Determine the [x, y] coordinate at the center of the cell enclosing the given text.  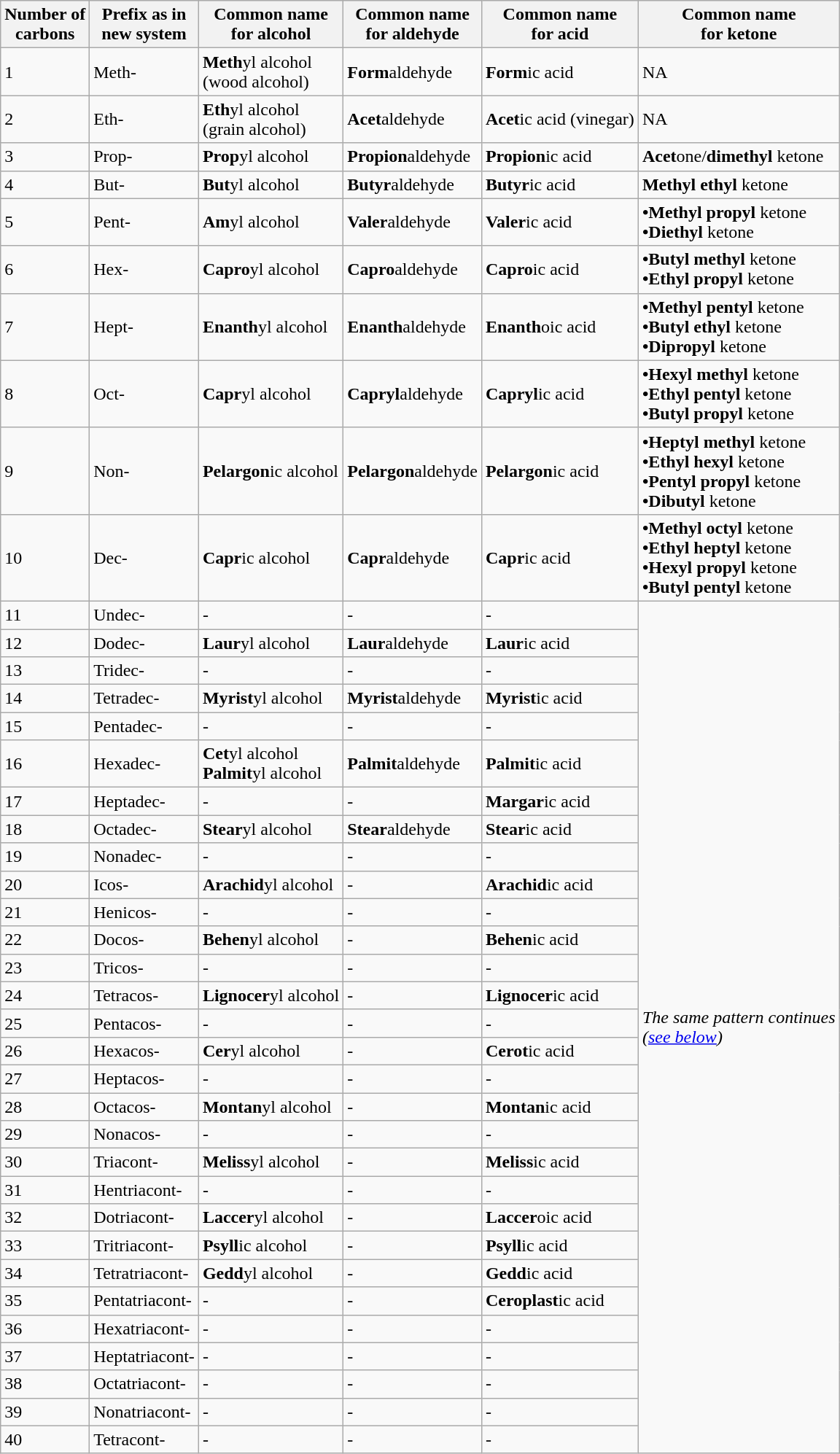
34 [45, 1273]
Enanthaldehyde [413, 327]
Butyric acid [560, 184]
Ceryl alcohol [271, 1051]
Dec- [144, 557]
Meth- [144, 71]
Melissic acid [560, 1162]
27 [45, 1078]
Cerotic acid [560, 1051]
39 [45, 1412]
Butyl alcohol [271, 184]
Common namefor alcohol [271, 25]
20 [45, 885]
Tricos- [144, 968]
Psyllic acid [560, 1245]
Heptatriacont- [144, 1356]
Myristaldehyde [413, 699]
12 [45, 642]
Heptacos- [144, 1078]
Butyraldehyde [413, 184]
2 [45, 120]
Non- [144, 471]
26 [45, 1051]
31 [45, 1190]
Amyl alcohol [271, 222]
Formaldehyde [413, 71]
Nonadec- [144, 857]
Arachidic acid [560, 885]
9 [45, 471]
Lauraldehyde [413, 642]
Capryl alcohol [271, 394]
Propionic acid [560, 157]
Pelargonic acid [560, 471]
36 [45, 1329]
•Methyl octyl ketone•Ethyl heptyl ketone•Hexyl propyl ketone•Butyl pentyl ketone [739, 557]
Arachidyl alcohol [271, 885]
Myristic acid [560, 699]
Methyl alcohol(wood alcohol) [271, 71]
Pentadec- [144, 726]
Lignoceric acid [560, 995]
7 [45, 327]
Caprylaldehyde [413, 394]
Enanthyl alcohol [271, 327]
The same pattern continues(see below) [739, 1027]
Heptadec- [144, 801]
30 [45, 1162]
14 [45, 699]
Hexacos- [144, 1051]
32 [45, 1218]
Geddyl alcohol [271, 1273]
Geddic acid [560, 1273]
Caprylic acid [560, 394]
Tritriacont- [144, 1245]
Pent- [144, 222]
Formic acid [560, 71]
Hexatriacont- [144, 1329]
Palmitaldehyde [413, 764]
Enanthoic acid [560, 327]
3 [45, 157]
Palmitic acid [560, 764]
•Butyl methyl ketone•Ethyl propyl ketone [739, 270]
Myristyl alcohol [271, 699]
38 [45, 1384]
Lacceroic acid [560, 1218]
Common namefor acid [560, 25]
Nonatriacont- [144, 1412]
Propyl alcohol [271, 157]
16 [45, 764]
Caproic acid [560, 270]
19 [45, 857]
15 [45, 726]
Capric alcohol [271, 557]
Stearyl alcohol [271, 829]
6 [45, 270]
33 [45, 1245]
Docos- [144, 940]
Tetracos- [144, 995]
4 [45, 184]
25 [45, 1023]
•Methyl pentyl ketone•Butyl ethyl ketone•Dipropyl ketone [739, 327]
Lauryl alcohol [271, 642]
Triacont- [144, 1162]
Henicos- [144, 912]
Capraldehyde [413, 557]
Prop- [144, 157]
Nonacos- [144, 1135]
Eth- [144, 120]
Ethyl alcohol(grain alcohol) [271, 120]
Common namefor ketone [739, 25]
Tetradec- [144, 699]
Caproaldehyde [413, 270]
13 [45, 671]
Margaric acid [560, 801]
Valeraldehyde [413, 222]
Octadec- [144, 829]
10 [45, 557]
18 [45, 829]
Psyllic alcohol [271, 1245]
Lignoceryl alcohol [271, 995]
Cetyl alcoholPalmityl alcohol [271, 764]
Montanic acid [560, 1106]
Dodec- [144, 642]
23 [45, 968]
40 [45, 1439]
Acetic acid (vinegar) [560, 120]
22 [45, 940]
Capric acid [560, 557]
35 [45, 1301]
Acetone/dimethyl ketone [739, 157]
Hexadec- [144, 764]
37 [45, 1356]
Acetaldehyde [413, 120]
1 [45, 71]
21 [45, 912]
Pelargonaldehyde [413, 471]
Common namefor aldehyde [413, 25]
Undec- [144, 615]
Tetratriacont- [144, 1273]
Hex- [144, 270]
Melissyl alcohol [271, 1162]
Hentriacont- [144, 1190]
Valeric acid [560, 222]
•Hexyl methyl ketone•Ethyl pentyl ketone•Butyl propyl ketone [739, 394]
24 [45, 995]
Octacos- [144, 1106]
Number ofcarbons [45, 25]
Lacceryl alcohol [271, 1218]
Pelargonic alcohol [271, 471]
Dotriacont- [144, 1218]
Montanyl alcohol [271, 1106]
Stearic acid [560, 829]
But- [144, 184]
•Methyl propyl ketone•Diethyl ketone [739, 222]
Behenic acid [560, 940]
29 [45, 1135]
Propionaldehyde [413, 157]
Pentatriacont- [144, 1301]
Octatriacont- [144, 1384]
Prefix as innew system [144, 25]
Stearaldehyde [413, 829]
Icos- [144, 885]
Oct- [144, 394]
Hept- [144, 327]
11 [45, 615]
8 [45, 394]
5 [45, 222]
Ceroplastic acid [560, 1301]
Tetracont- [144, 1439]
Methyl ethyl ketone [739, 184]
Behenyl alcohol [271, 940]
Tridec- [144, 671]
Pentacos- [144, 1023]
28 [45, 1106]
•Heptyl methyl ketone•Ethyl hexyl ketone•Pentyl propyl ketone•Dibutyl ketone [739, 471]
17 [45, 801]
Caproyl alcohol [271, 270]
Lauric acid [560, 642]
